Return [X, Y] of the center of cell containing provided text 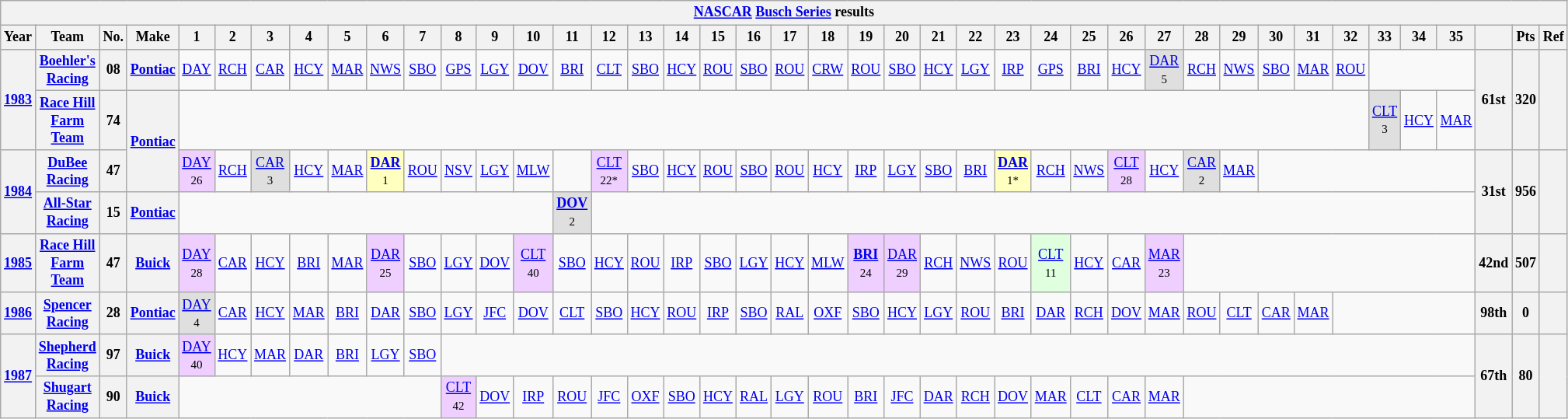
0 [1526, 313]
35 [1456, 37]
29 [1239, 37]
21 [939, 37]
DAY40 [197, 355]
Make [152, 37]
08 [113, 70]
DAR1 [385, 171]
30 [1276, 37]
NASCAR Busch Series results [784, 12]
22 [976, 37]
13 [645, 37]
Spencer Racing [67, 313]
MAR23 [1164, 263]
42nd [1493, 263]
1 [197, 37]
27 [1164, 37]
90 [113, 397]
CLT11 [1051, 263]
DAR1* [1013, 171]
6 [385, 37]
31 [1313, 37]
CAR3 [270, 171]
956 [1526, 191]
9 [495, 37]
CLT42 [458, 397]
CLT28 [1127, 171]
DAR29 [903, 263]
8 [458, 37]
24 [1051, 37]
14 [682, 37]
320 [1526, 100]
NSV [458, 171]
Team [67, 37]
DAY4 [197, 313]
67th [1493, 376]
DAR25 [385, 263]
1986 [19, 313]
DAY28 [197, 263]
DuBee Racing [67, 171]
Boehler's Racing [67, 70]
Ref [1553, 37]
16 [754, 37]
34 [1419, 37]
61st [1493, 100]
12 [609, 37]
5 [347, 37]
32 [1350, 37]
25 [1089, 37]
CLT3 [1385, 120]
1983 [19, 100]
33 [1385, 37]
No. [113, 37]
507 [1526, 263]
1987 [19, 376]
1985 [19, 263]
23 [1013, 37]
98th [1493, 313]
CRW [828, 70]
18 [828, 37]
DAR5 [1164, 70]
DAY [197, 70]
CLT22* [609, 171]
1984 [19, 191]
97 [113, 355]
Shepherd Racing [67, 355]
26 [1127, 37]
DAY26 [197, 171]
BRI24 [866, 263]
DOV2 [572, 213]
7 [423, 37]
74 [113, 120]
80 [1526, 376]
Pts [1526, 37]
10 [533, 37]
Year [19, 37]
CLT40 [533, 263]
19 [866, 37]
20 [903, 37]
17 [789, 37]
Shugart Racing [67, 397]
CAR2 [1201, 171]
3 [270, 37]
11 [572, 37]
All-Star Racing [67, 213]
4 [308, 37]
31st [1493, 191]
2 [233, 37]
